Determine the (X, Y) coordinate at the center of the cell enclosing the given text.  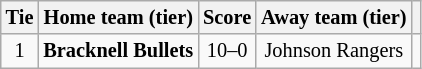
Johnson Rangers (334, 51)
Score (227, 17)
10–0 (227, 51)
Bracknell Bullets (118, 51)
Home team (tier) (118, 17)
Away team (tier) (334, 17)
Tie (20, 17)
1 (20, 51)
